Scan for the cell matching the given text and deliver its (x, y) coordinate at center. 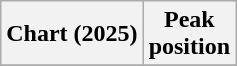
Peakposition (189, 34)
Chart (2025) (72, 34)
